Locate the cell with the specified text and output its [X, Y] center coordinate. 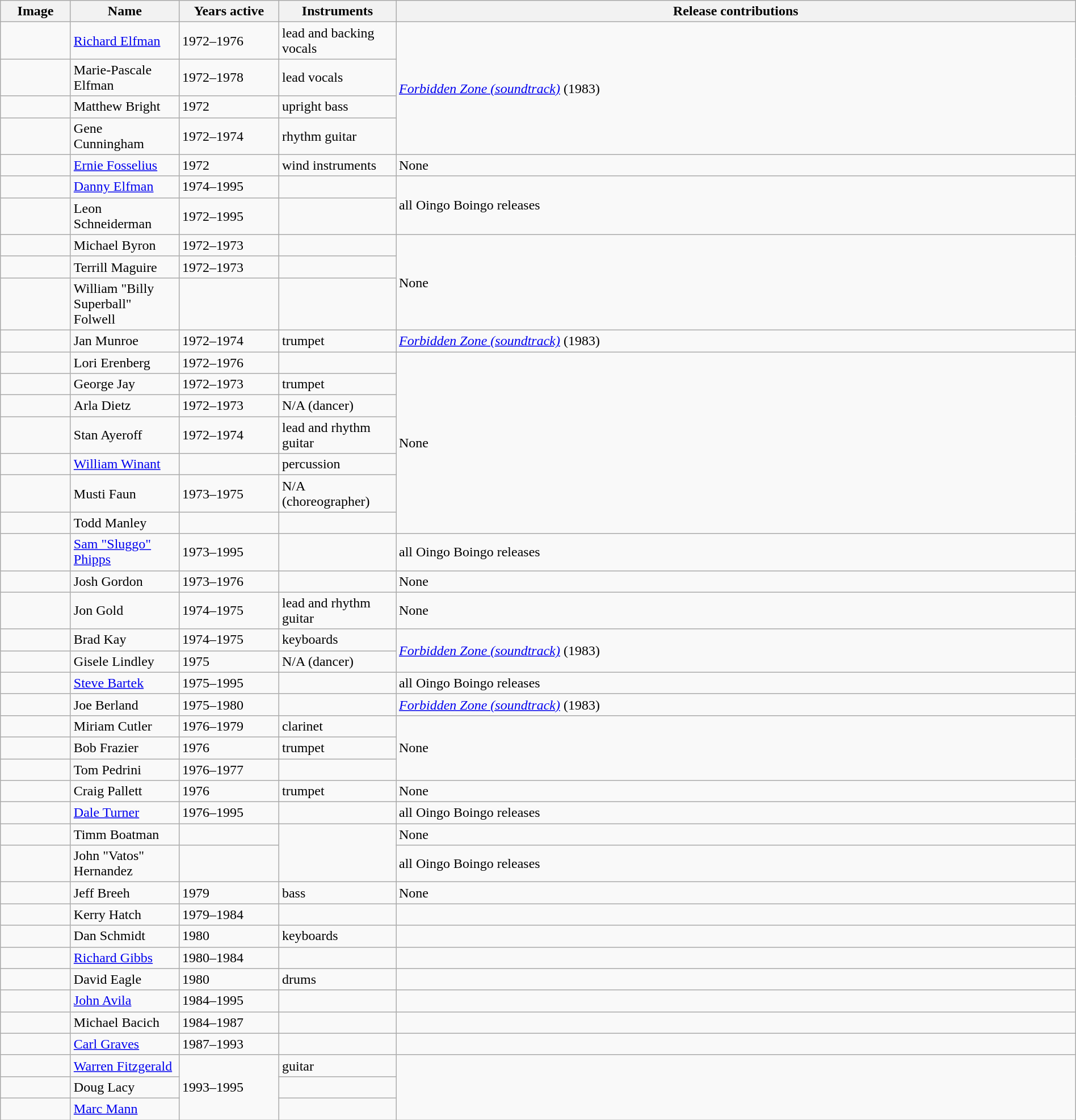
1972–1978 [229, 77]
Michael Byron [125, 245]
Gene Cunningham [125, 136]
1980–1984 [229, 958]
Timm Boatman [125, 834]
John "Vatos" Hernandez [125, 864]
Warren Fitzgerald [125, 1066]
lead and backing vocals [337, 41]
Jon Gold [125, 611]
Dale Turner [125, 813]
1973–1976 [229, 581]
Todd Manley [125, 523]
1973–1995 [229, 552]
1975–1995 [229, 683]
Terrill Maguire [125, 267]
William Winant [125, 464]
1975 [229, 661]
bass [337, 893]
lead vocals [337, 77]
wind instruments [337, 165]
John Avila [125, 1001]
Musti Faun [125, 494]
Release contributions [736, 11]
Kerry Hatch [125, 915]
1979 [229, 893]
Brad Kay [125, 640]
1975–1980 [229, 704]
1973–1975 [229, 494]
Gisele Lindley [125, 661]
Arla Dietz [125, 406]
1984–1987 [229, 1022]
1974–1995 [229, 187]
Miriam Cutler [125, 726]
Josh Gordon [125, 581]
Danny Elfman [125, 187]
Image [36, 11]
Sam "Sluggo" Phipps [125, 552]
Craig Pallett [125, 791]
Richard Elfman [125, 41]
1976–1995 [229, 813]
Michael Bacich [125, 1022]
drums [337, 979]
Matthew Bright [125, 107]
Marie-Pascale Elfman [125, 77]
Bob Frazier [125, 748]
upright bass [337, 107]
percussion [337, 464]
1987–1993 [229, 1044]
N/A (choreographer) [337, 494]
1972–1995 [229, 216]
Tom Pedrini [125, 769]
clarinet [337, 726]
Jan Munroe [125, 341]
1993–1995 [229, 1087]
rhythm guitar [337, 136]
Joe Berland [125, 704]
Marc Mann [125, 1109]
Carl Graves [125, 1044]
Steve Bartek [125, 683]
William "Billy Superball" Folwell [125, 304]
Doug Lacy [125, 1087]
Dan Schmidt [125, 936]
guitar [337, 1066]
Years active [229, 11]
Name [125, 11]
1976–1979 [229, 726]
1984–1995 [229, 1001]
David Eagle [125, 979]
Instruments [337, 11]
1976–1977 [229, 769]
Stan Ayeroff [125, 435]
George Jay [125, 384]
Lori Erenberg [125, 363]
Jeff Breeh [125, 893]
Richard Gibbs [125, 958]
Leon Schneiderman [125, 216]
Ernie Fosselius [125, 165]
1979–1984 [229, 915]
